Find where the given text appears and provide that cell's center as [x, y] coordinate. 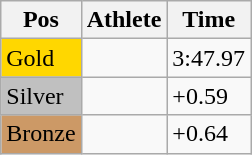
Silver [41, 96]
Gold [41, 58]
+0.64 [209, 134]
Pos [41, 20]
Athlete [124, 20]
Time [209, 20]
+0.59 [209, 96]
Bronze [41, 134]
3:47.97 [209, 58]
